Return the (x, y) coordinate for the center point of the cell that contains the specified text.  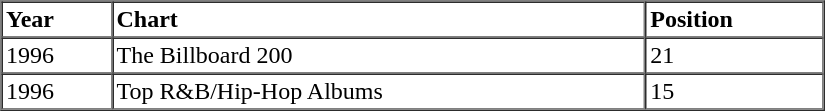
Year (57, 20)
The Billboard 200 (379, 56)
Chart (379, 20)
21 (735, 56)
Position (735, 20)
15 (735, 92)
Top R&B/Hip-Hop Albums (379, 92)
